Identify which cell holds the provided text, then report its [x, y] central coordinate. 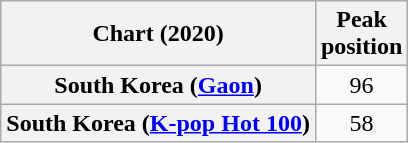
South Korea (K-pop Hot 100) [158, 123]
South Korea (Gaon) [158, 85]
58 [361, 123]
Peakposition [361, 34]
96 [361, 85]
Chart (2020) [158, 34]
